Identify which cell holds the provided text, then report its [x, y] central coordinate. 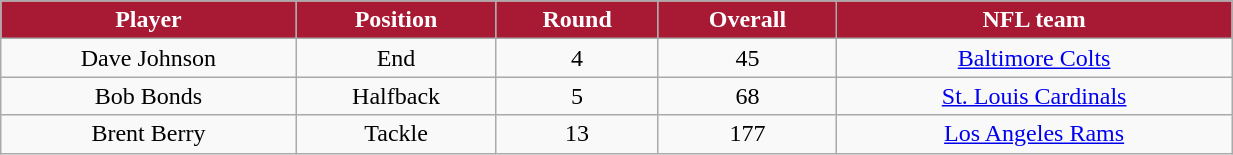
Position [396, 20]
Overall [747, 20]
5 [577, 96]
Player [148, 20]
Dave Johnson [148, 58]
Halfback [396, 96]
End [396, 58]
Bob Bonds [148, 96]
4 [577, 58]
NFL team [1034, 20]
Los Angeles Rams [1034, 134]
Brent Berry [148, 134]
Baltimore Colts [1034, 58]
45 [747, 58]
68 [747, 96]
Tackle [396, 134]
177 [747, 134]
Round [577, 20]
13 [577, 134]
St. Louis Cardinals [1034, 96]
